Search for the cell housing the specified text and yield its (x, y) center coordinate. 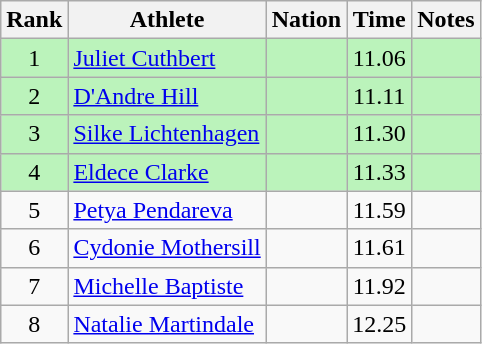
11.06 (380, 58)
4 (34, 172)
7 (34, 286)
8 (34, 324)
Michelle Baptiste (167, 286)
Juliet Cuthbert (167, 58)
11.61 (380, 248)
Silke Lichtenhagen (167, 134)
3 (34, 134)
11.33 (380, 172)
5 (34, 210)
12.25 (380, 324)
11.59 (380, 210)
D'Andre Hill (167, 96)
Cydonie Mothersill (167, 248)
6 (34, 248)
Athlete (167, 20)
2 (34, 96)
Petya Pendareva (167, 210)
1 (34, 58)
Rank (34, 20)
11.92 (380, 286)
Natalie Martindale (167, 324)
Eldece Clarke (167, 172)
Notes (446, 20)
11.11 (380, 96)
Nation (306, 20)
Time (380, 20)
11.30 (380, 134)
